Extract the [X, Y] coordinate from the center of the cell holding the provided text.  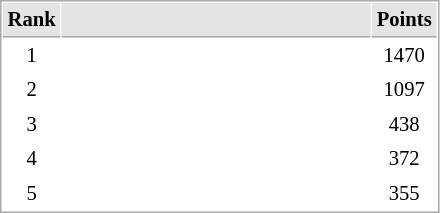
Points [404, 20]
4 [32, 158]
Rank [32, 20]
1 [32, 56]
438 [404, 124]
2 [32, 90]
1097 [404, 90]
372 [404, 158]
5 [32, 194]
3 [32, 124]
355 [404, 194]
1470 [404, 56]
